Search for the cell housing the specified text and yield its [x, y] center coordinate. 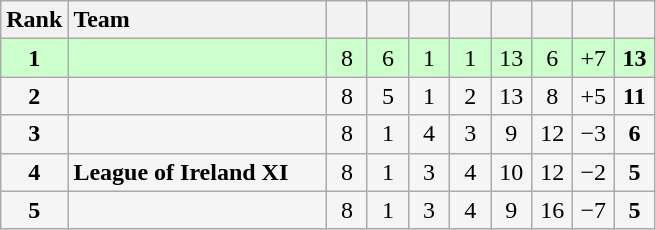
11 [634, 96]
League of Ireland XI [198, 172]
+7 [594, 58]
−3 [594, 134]
10 [512, 172]
+5 [594, 96]
Rank [34, 20]
−2 [594, 172]
Team [198, 20]
−7 [594, 210]
16 [552, 210]
